Detect which cell encompasses the target text, then output its (X, Y) center coordinate. 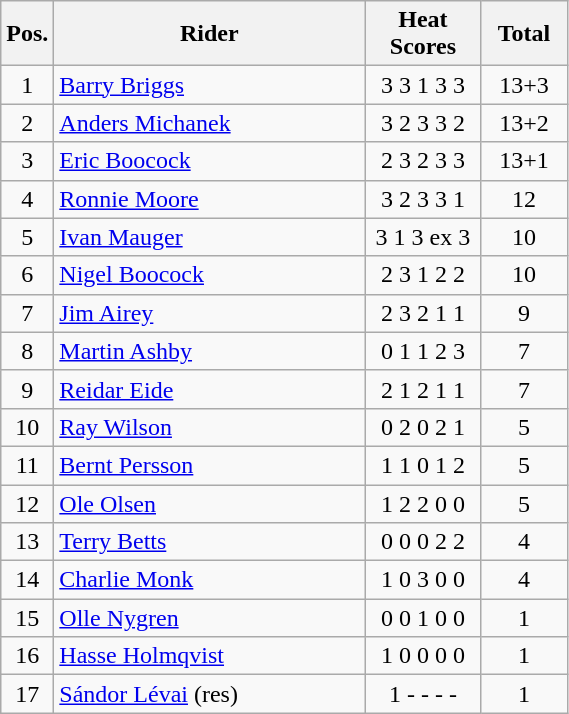
15 (28, 618)
Pos. (28, 34)
0 0 0 2 2 (423, 542)
1 - - - - (423, 694)
2 3 2 1 1 (423, 313)
Ray Wilson (210, 427)
13+2 (524, 123)
3 3 1 3 3 (423, 85)
Heat Scores (423, 34)
17 (28, 694)
2 3 2 3 3 (423, 161)
Ivan Mauger (210, 237)
Jim Airey (210, 313)
Total (524, 34)
2 (28, 123)
2 1 2 1 1 (423, 389)
Sándor Lévai (res) (210, 694)
13 (28, 542)
16 (28, 656)
Reidar Eide (210, 389)
Terry Betts (210, 542)
13+1 (524, 161)
3 1 3 ex 3 (423, 237)
3 2 3 3 2 (423, 123)
1 0 3 0 0 (423, 580)
Charlie Monk (210, 580)
0 0 1 0 0 (423, 618)
Martin Ashby (210, 351)
Eric Boocock (210, 161)
Barry Briggs (210, 85)
6 (28, 275)
Ole Olsen (210, 503)
8 (28, 351)
Bernt Persson (210, 465)
3 2 3 3 1 (423, 199)
Olle Nygren (210, 618)
Ronnie Moore (210, 199)
14 (28, 580)
Anders Michanek (210, 123)
13+3 (524, 85)
0 1 1 2 3 (423, 351)
Hasse Holmqvist (210, 656)
Nigel Boocock (210, 275)
2 3 1 2 2 (423, 275)
1 2 2 0 0 (423, 503)
3 (28, 161)
Rider (210, 34)
1 0 0 0 0 (423, 656)
11 (28, 465)
1 1 0 1 2 (423, 465)
0 2 0 2 1 (423, 427)
